From the cell containing the given text, extract its center point as (X, Y) coordinate. 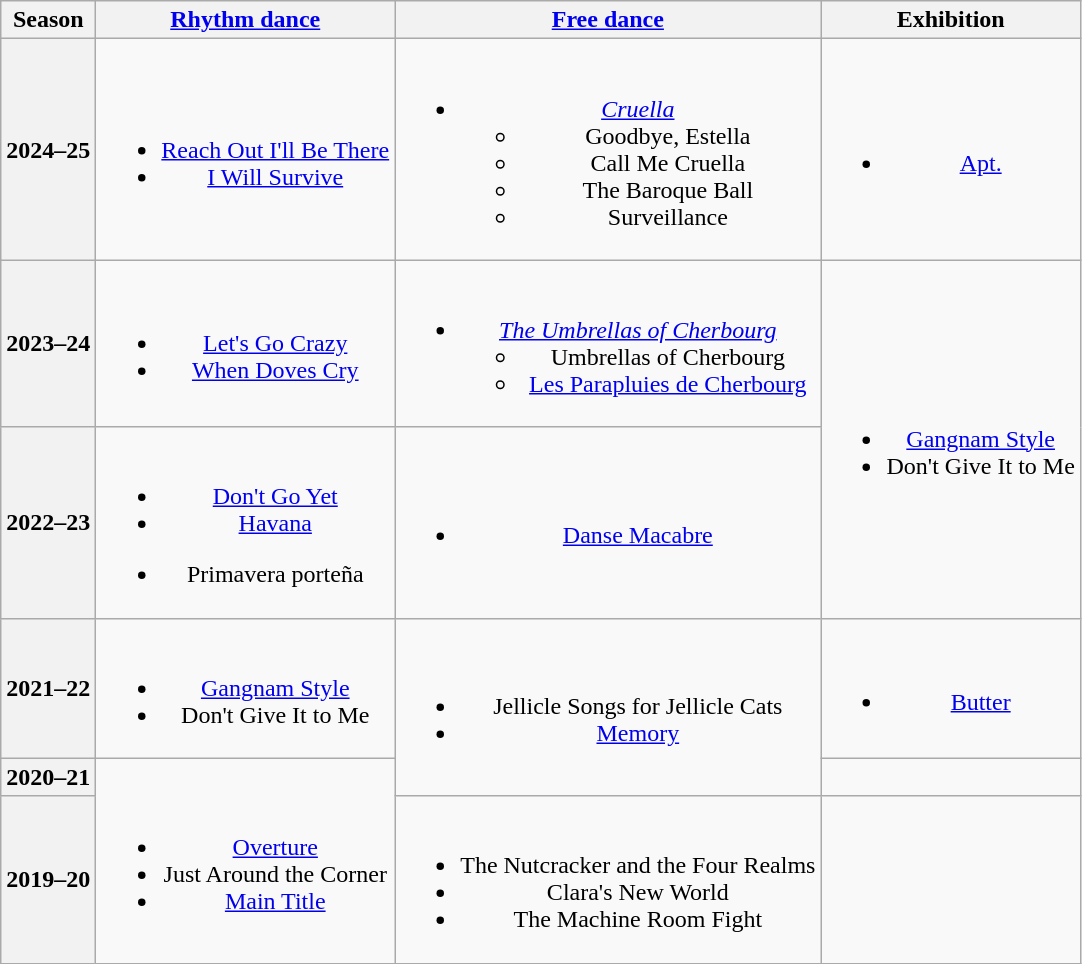
Free dance (608, 20)
Let's Go CrazyWhen Doves Cry (246, 344)
OvertureJust Around the CornerMain Title (246, 860)
2020–21 (48, 777)
2024–25 (48, 150)
Jellicle Songs for Jellicle CatsMemory (608, 707)
Rhythm dance (246, 20)
Gangnam Style Don't Give It to Me (950, 439)
2023–24 (48, 344)
Reach Out I'll Be There I Will Survive (246, 150)
2019–20 (48, 880)
CruellaGoodbye, Estella Call Me Cruella The Baroque BallSurveillance (608, 150)
Exhibition (950, 20)
Apt. (950, 150)
The Umbrellas of Cherbourg Umbrellas of Cherbourg Les Parapluies de Cherbourg (608, 344)
2022–23 (48, 522)
Butter (950, 688)
2021–22 (48, 688)
Season (48, 20)
The Nutcracker and the Four RealmsClara's New WorldThe Machine Room Fight (608, 880)
Danse Macabre (608, 522)
Gangnam StyleDon't Give It to Me (246, 688)
Don't Go Yet HavanaPrimavera porteña (246, 522)
